From the cell containing the given text, extract its center point as (X, Y) coordinate. 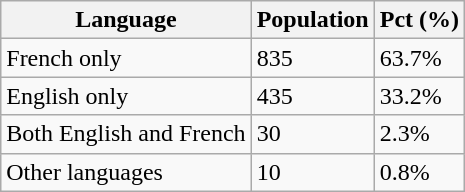
Language (126, 20)
33.2% (419, 96)
Pct (%) (419, 20)
0.8% (419, 172)
Population (312, 20)
French only (126, 58)
63.7% (419, 58)
English only (126, 96)
Both English and French (126, 134)
835 (312, 58)
435 (312, 96)
Other languages (126, 172)
2.3% (419, 134)
10 (312, 172)
30 (312, 134)
